Pinpoint the cell where the given text exists, returning its [X, Y] midpoint coordinate. 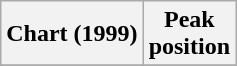
Peakposition [189, 34]
Chart (1999) [72, 34]
